Output the [x, y] coordinate of the center of the cell containing the given text.  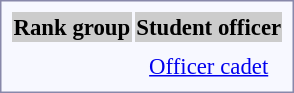
Officer cadet [209, 66]
Rank group [72, 27]
Student officer [209, 27]
